Scan for the cell matching the given text and deliver its [x, y] coordinate at center. 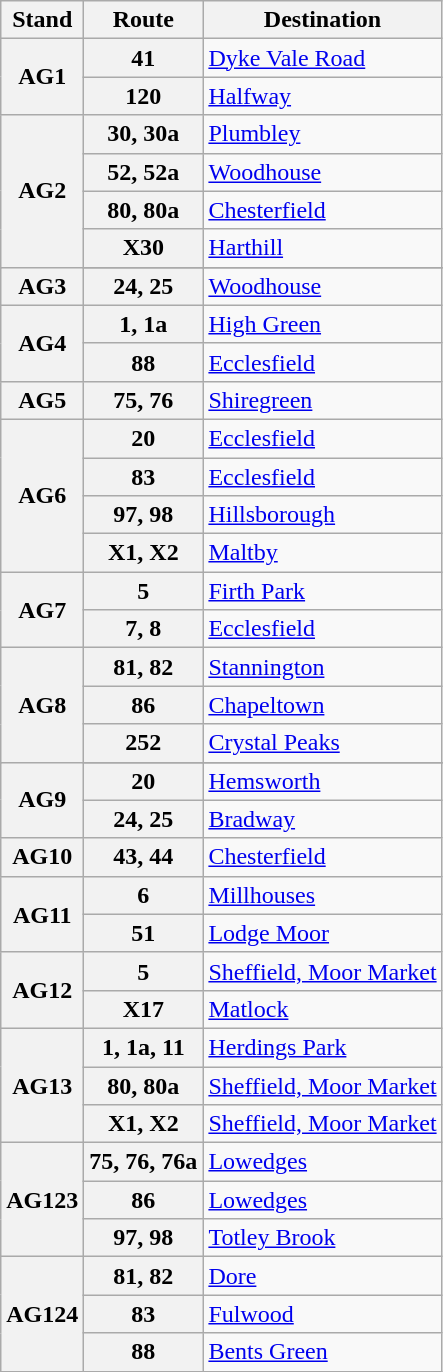
High Green [322, 324]
75, 76 [144, 400]
Chapeltown [322, 705]
AG5 [42, 400]
30, 30a [144, 134]
Crystal Peaks [322, 743]
Bents Green [322, 1352]
AG4 [42, 343]
120 [144, 96]
Halfway [322, 96]
AG12 [42, 990]
AG1 [42, 77]
Destination [322, 20]
Fulwood [322, 1314]
Route [144, 20]
Dyke Vale Road [322, 58]
7, 8 [144, 629]
X30 [144, 248]
AG124 [42, 1314]
Hemsworth [322, 781]
Dore [322, 1276]
Harthill [322, 248]
Matlock [322, 1009]
AG123 [42, 1200]
AG10 [42, 857]
Stand [42, 20]
AG13 [42, 1085]
Shiregreen [322, 400]
AG6 [42, 495]
52, 52a [144, 172]
X17 [144, 1009]
75, 76, 76a [144, 1162]
252 [144, 743]
Bradway [322, 819]
1, 1a, 11 [144, 1047]
6 [144, 895]
AG11 [42, 914]
Herdings Park [322, 1047]
Millhouses [322, 895]
Totley Brook [322, 1238]
1, 1a [144, 324]
AG2 [42, 191]
AG3 [42, 286]
43, 44 [144, 857]
AG8 [42, 705]
Stannington [322, 667]
41 [144, 58]
AG7 [42, 610]
Plumbley [322, 134]
Maltby [322, 553]
Firth Park [322, 591]
Hillsborough [322, 515]
51 [144, 933]
Lodge Moor [322, 933]
AG9 [42, 800]
